Search for the cell housing the specified text and yield its [X, Y] center coordinate. 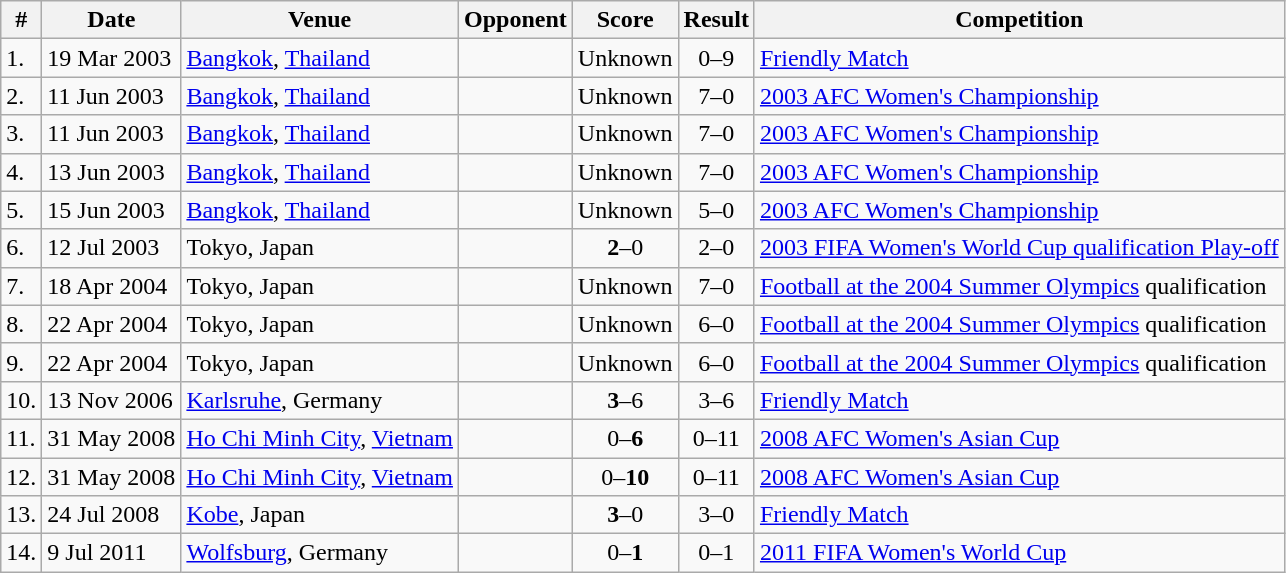
Opponent [516, 20]
5–0 [716, 210]
12. [22, 477]
15 Jun 2003 [112, 210]
12 Jul 2003 [112, 248]
19 Mar 2003 [112, 58]
Score [625, 20]
9. [22, 362]
8. [22, 324]
7. [22, 286]
Result [716, 20]
2. [22, 96]
13 Nov 2006 [112, 400]
13. [22, 515]
6. [22, 248]
2003 FIFA Women's World Cup qualification Play-off [1019, 248]
3. [22, 134]
10. [22, 400]
0–9 [716, 58]
11. [22, 438]
Venue [320, 20]
0–6 [625, 438]
0–10 [625, 477]
Karlsruhe, Germany [320, 400]
Kobe, Japan [320, 515]
9 Jul 2011 [112, 553]
1. [22, 58]
Competition [1019, 20]
Date [112, 20]
18 Apr 2004 [112, 286]
# [22, 20]
13 Jun 2003 [112, 172]
14. [22, 553]
5. [22, 210]
24 Jul 2008 [112, 515]
2011 FIFA Women's World Cup [1019, 553]
4. [22, 172]
Wolfsburg, Germany [320, 553]
